For the text-containing cell, return its midpoint in (X, Y) coordinate format. 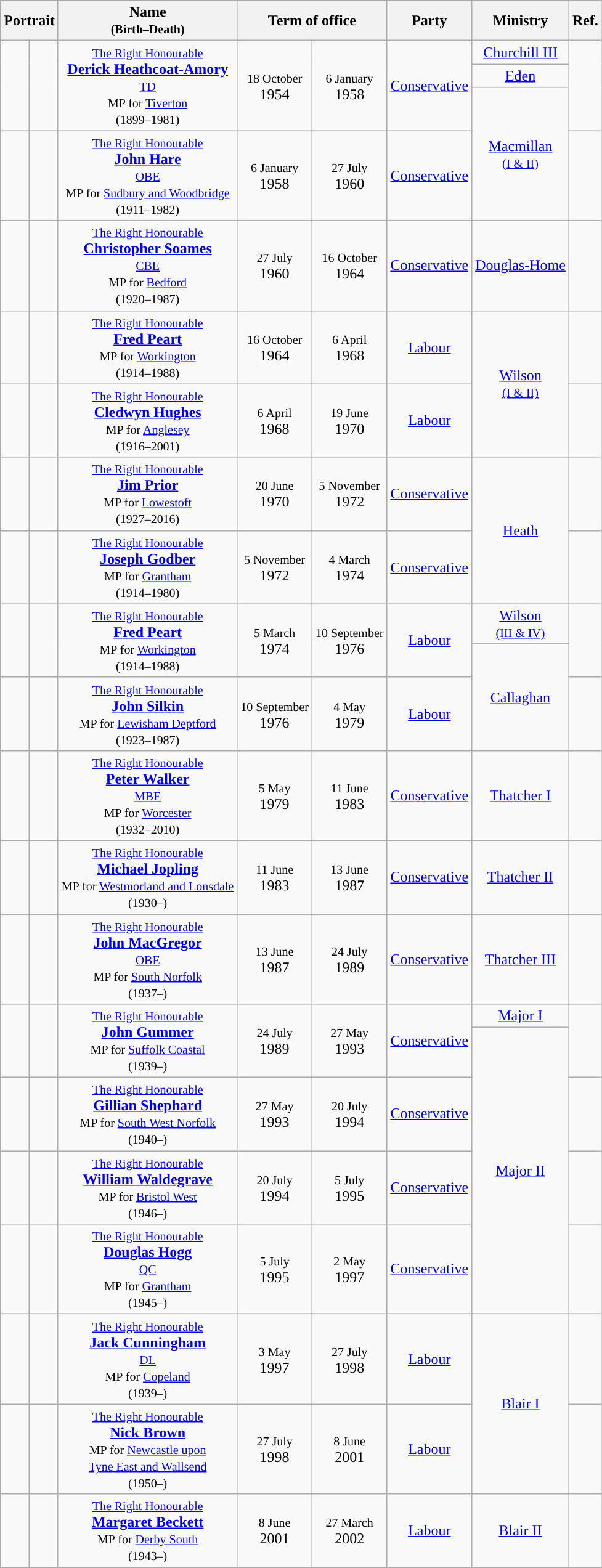
The Right HonourableJohn GummerMP for Suffolk Coastal(1939–) (147, 1041)
19 June1970 (349, 420)
Major II (521, 1171)
Term of office (312, 21)
Major I (521, 1016)
The Right HonourableGillian ShephardMP for South West Norfolk(1940–) (147, 1114)
Douglas-Home (521, 266)
Blair II (521, 1530)
18 October1954 (275, 86)
Churchill III (521, 52)
20 June1970 (275, 494)
The Right HonourableJim PriorMP for Lowestoft(1927–2016) (147, 494)
Eden (521, 76)
Portrait (30, 21)
4 May1979 (349, 713)
The Right HonourableJohn MacGregorOBEMP for South Norfolk(1937–) (147, 959)
2 May1997 (349, 1269)
Macmillan(I & II) (521, 154)
27 March2002 (349, 1530)
Thatcher I (521, 795)
Blair I (521, 1404)
Ministry (521, 21)
4 March1974 (349, 567)
Ref. (585, 21)
The Right HonourableJack CunninghamDLMP for Copeland(1939–) (147, 1359)
Heath (521, 530)
The Right HonourableJoseph GodberMP for Grantham(1914–1980) (147, 567)
The Right HonourableDerick Heathcoat-AmoryTDMP for Tiverton(1899–1981) (147, 86)
The Right HonourableCledwyn HughesMP for Anglesey(1916–2001) (147, 420)
Callaghan (521, 697)
The Right HonourableMichael JoplingMP for Westmorland and Lonsdale(1930–) (147, 877)
5 May1979 (275, 795)
3 May1997 (275, 1359)
The Right HonourableWilliam WaldegraveMP for Bristol West(1946–) (147, 1188)
Thatcher III (521, 959)
Wilson(I & II) (521, 384)
Party (429, 21)
The Right HonourableChristopher SoamesCBEMP for Bedford(1920–1987) (147, 266)
The Right HonourableMargaret BeckettMP for Derby South(1943–) (147, 1530)
Thatcher II (521, 877)
The Right HonourablePeter WalkerMBEMP for Worcester(1932–2010) (147, 795)
The Right HonourableJohn HareOBEMP for Sudbury and Woodbridge(1911–1982) (147, 176)
The Right HonourableJohn SilkinMP for Lewisham Deptford(1923–1987) (147, 713)
The Right HonourableNick BrownMP for Newcastle uponTyne East and Wallsend(1950–) (147, 1449)
The Right HonourableDouglas HoggQCMP for Grantham(1945–) (147, 1269)
Wilson(III & IV) (521, 624)
5 March1974 (275, 641)
Name(Birth–Death) (147, 21)
